Output the [x, y] coordinate of the center of the cell containing the given text.  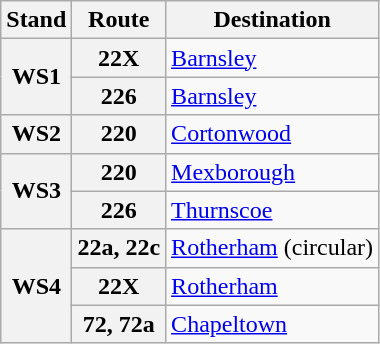
Cortonwood [272, 134]
22a, 22c [119, 248]
Mexborough [272, 172]
Route [119, 20]
WS3 [36, 191]
Destination [272, 20]
Thurnscoe [272, 210]
WS2 [36, 134]
Rotherham (circular) [272, 248]
Stand [36, 20]
WS1 [36, 77]
72, 72a [119, 324]
Rotherham [272, 286]
WS4 [36, 286]
Chapeltown [272, 324]
